Return the [x, y] coordinate for the center point of the cell that contains the specified text.  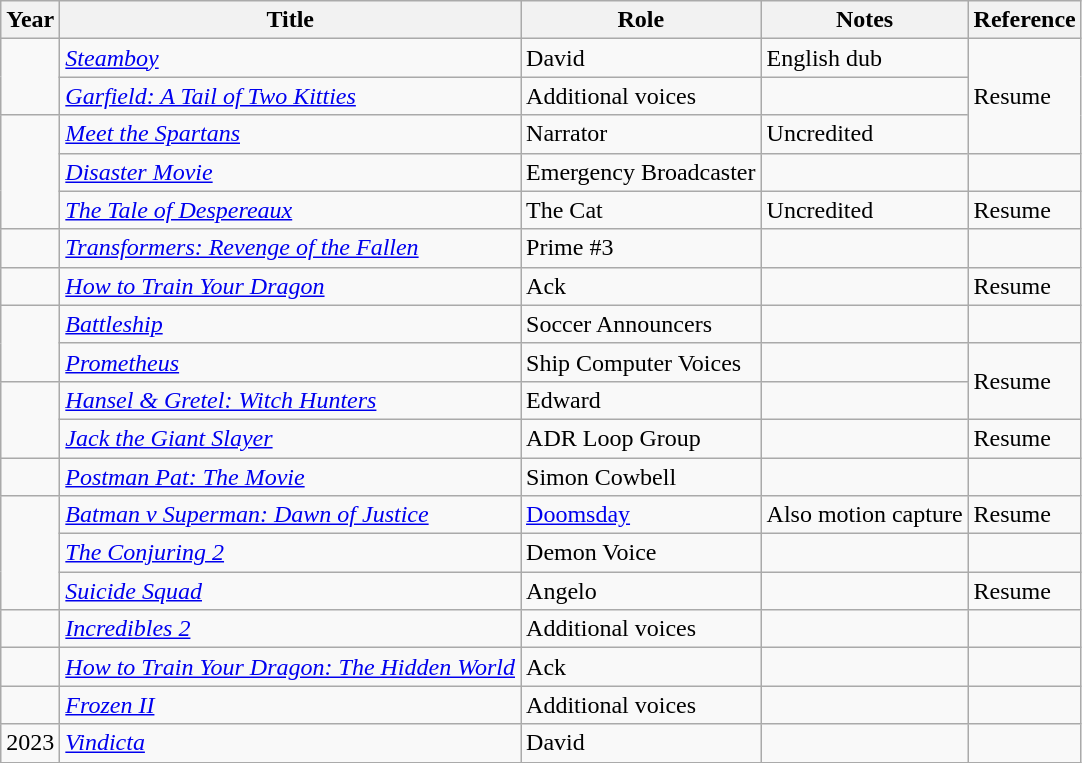
Year [30, 20]
Title [290, 20]
Also motion capture [864, 515]
How to Train Your Dragon [290, 286]
The Tale of Despereaux [290, 210]
Prometheus [290, 362]
Narrator [642, 134]
English dub [864, 58]
Angelo [642, 591]
Meet the Spartans [290, 134]
ADR Loop Group [642, 438]
How to Train Your Dragon: The Hidden World [290, 667]
The Conjuring 2 [290, 553]
Transformers: Revenge of the Fallen [290, 248]
Doomsday [642, 515]
Soccer Announcers [642, 324]
Edward [642, 400]
Suicide Squad [290, 591]
Postman Pat: The Movie [290, 477]
Disaster Movie [290, 172]
Batman v Superman: Dawn of Justice [290, 515]
Steamboy [290, 58]
Ship Computer Voices [642, 362]
Battleship [290, 324]
Garfield: A Tail of Two Kitties [290, 96]
Jack the Giant Slayer [290, 438]
Simon Cowbell [642, 477]
The Cat [642, 210]
Role [642, 20]
Hansel & Gretel: Witch Hunters [290, 400]
2023 [30, 743]
Frozen II [290, 705]
Emergency Broadcaster [642, 172]
Reference [1024, 20]
Demon Voice [642, 553]
Incredibles 2 [290, 629]
Vindicta [290, 743]
Notes [864, 20]
Prime #3 [642, 248]
